From the cell containing the given text, extract its center point as (X, Y) coordinate. 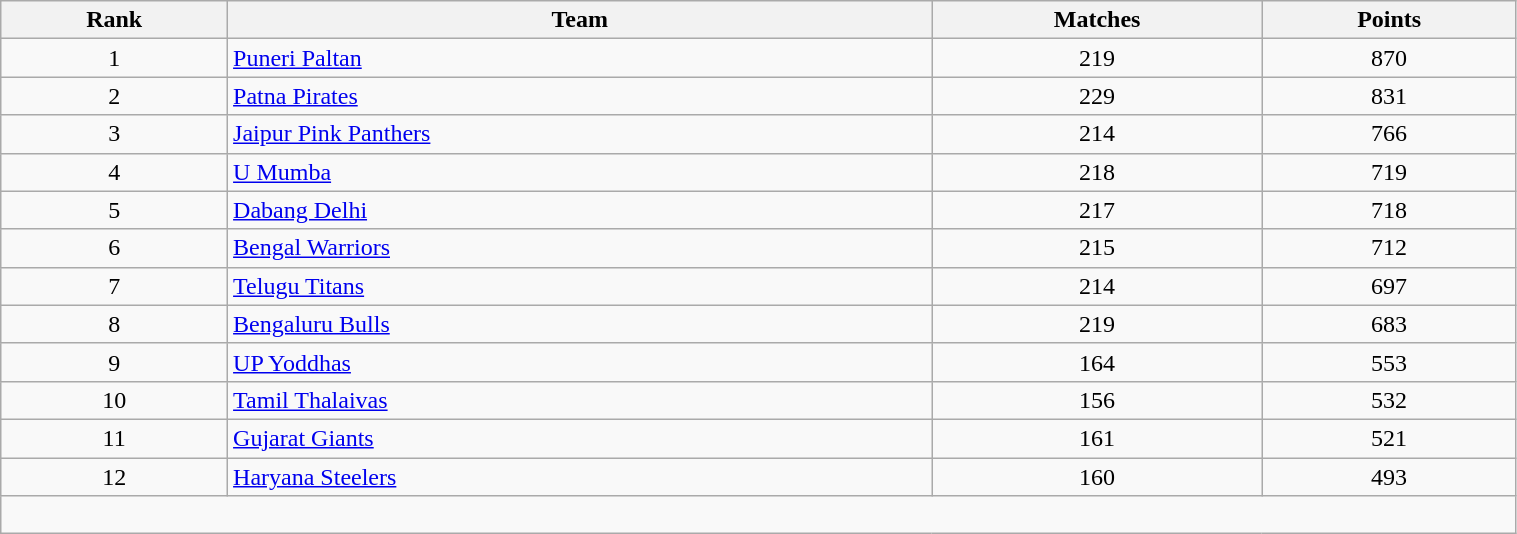
3 (114, 134)
161 (1097, 438)
10 (114, 400)
164 (1097, 362)
UP Yoddhas (580, 362)
Haryana Steelers (580, 477)
Telugu Titans (580, 286)
217 (1097, 210)
5 (114, 210)
Tamil Thalaivas (580, 400)
6 (114, 248)
521 (1389, 438)
U Mumba (580, 172)
Bengaluru Bulls (580, 324)
718 (1389, 210)
532 (1389, 400)
719 (1389, 172)
160 (1097, 477)
Matches (1097, 20)
683 (1389, 324)
553 (1389, 362)
1 (114, 58)
9 (114, 362)
Patna Pirates (580, 96)
Bengal Warriors (580, 248)
Points (1389, 20)
229 (1097, 96)
Jaipur Pink Panthers (580, 134)
8 (114, 324)
218 (1097, 172)
Dabang Delhi (580, 210)
12 (114, 477)
7 (114, 286)
Team (580, 20)
697 (1389, 286)
215 (1097, 248)
156 (1097, 400)
Rank (114, 20)
2 (114, 96)
11 (114, 438)
4 (114, 172)
493 (1389, 477)
766 (1389, 134)
712 (1389, 248)
Gujarat Giants (580, 438)
Puneri Paltan (580, 58)
870 (1389, 58)
831 (1389, 96)
